Detect which cell encompasses the target text, then output its [x, y] center coordinate. 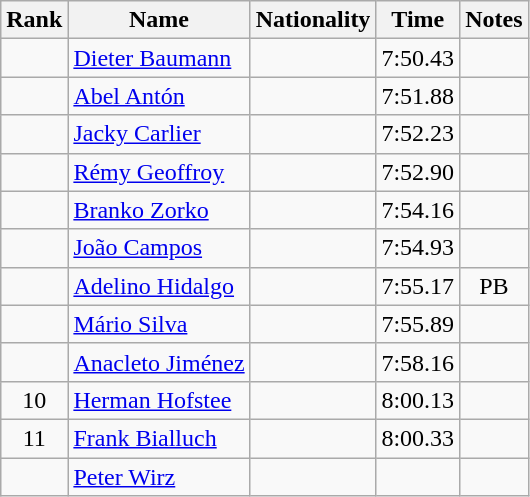
Name [159, 20]
7:54.93 [418, 248]
7:52.23 [418, 134]
Mário Silva [159, 324]
Abel Antón [159, 96]
7:55.17 [418, 286]
Jacky Carlier [159, 134]
Anacleto Jiménez [159, 362]
11 [34, 438]
Dieter Baumann [159, 58]
Branko Zorko [159, 210]
Nationality [313, 20]
PB [494, 286]
Rémy Geoffroy [159, 172]
7:51.88 [418, 96]
7:50.43 [418, 58]
8:00.33 [418, 438]
Frank Bialluch [159, 438]
7:52.90 [418, 172]
Adelino Hidalgo [159, 286]
7:58.16 [418, 362]
Peter Wirz [159, 477]
Notes [494, 20]
Rank [34, 20]
Herman Hofstee [159, 400]
10 [34, 400]
8:00.13 [418, 400]
7:54.16 [418, 210]
7:55.89 [418, 324]
João Campos [159, 248]
Time [418, 20]
